Return the (X, Y) coordinate for the center point of the cell that contains the specified text.  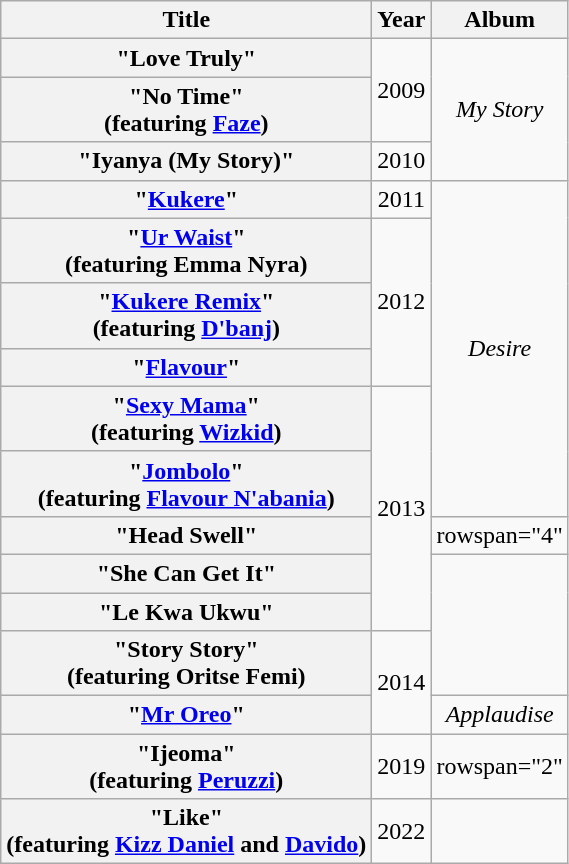
rowspan="4" (500, 535)
2011 (402, 199)
"She Can Get It" (186, 573)
2012 (402, 302)
"Sexy Mama" (featuring Wizkid) (186, 418)
Title (186, 20)
"Mr Oreo" (186, 715)
My Story (500, 110)
"Head Swell" (186, 535)
"Kukere Remix" (featuring D'banj) (186, 316)
"Love Truly" (186, 58)
"Jombolo" (featuring Flavour N'abania) (186, 484)
"Kukere" (186, 199)
Desire (500, 348)
rowspan="2" (500, 766)
2013 (402, 508)
"Story Story"(featuring Oritse Femi) (186, 664)
"Iyanya (My Story)" (186, 161)
2010 (402, 161)
"Le Kwa Ukwu" (186, 611)
Applaudise (500, 715)
2009 (402, 90)
Album (500, 20)
"No Time" (featuring Faze) (186, 110)
"Flavour" (186, 367)
"Ur Waist" (featuring Emma Nyra) (186, 250)
Year (402, 20)
2014 (402, 682)
"Like"(featuring Kizz Daniel and Davido) (186, 832)
2019 (402, 766)
"Ijeoma"(featuring Peruzzi) (186, 766)
2022 (402, 832)
